Detect which cell encompasses the target text, then output its (X, Y) center coordinate. 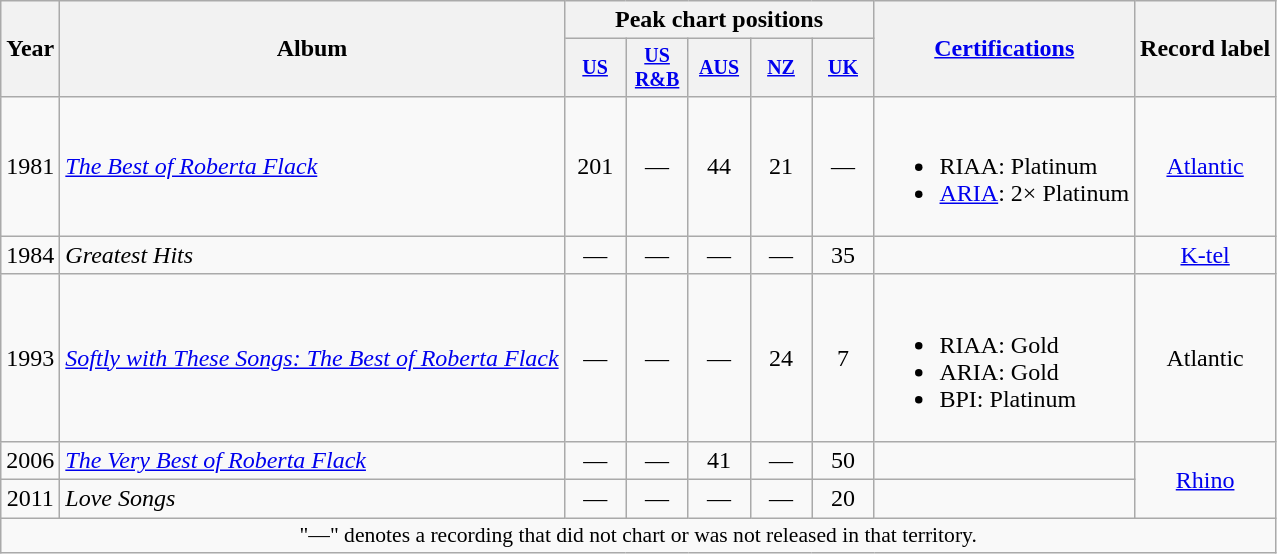
201 (595, 166)
Rhino (1206, 479)
AUS (719, 68)
24 (781, 358)
1993 (30, 358)
44 (719, 166)
USR&B (657, 68)
7 (843, 358)
50 (843, 460)
35 (843, 255)
US (595, 68)
21 (781, 166)
Year (30, 49)
The Best of Roberta Flack (312, 166)
RIAA: GoldARIA: GoldBPI: Platinum (1004, 358)
Love Songs (312, 499)
NZ (781, 68)
Greatest Hits (312, 255)
1981 (30, 166)
UK (843, 68)
RIAA: PlatinumARIA: 2× Platinum (1004, 166)
41 (719, 460)
20 (843, 499)
Record label (1206, 49)
"—" denotes a recording that did not chart or was not released in that territory. (638, 536)
Peak chart positions (719, 20)
Certifications (1004, 49)
2011 (30, 499)
Softly with These Songs: The Best of Roberta Flack (312, 358)
The Very Best of Roberta Flack (312, 460)
2006 (30, 460)
K-tel (1206, 255)
Album (312, 49)
1984 (30, 255)
